Search for the cell housing the specified text and yield its [X, Y] center coordinate. 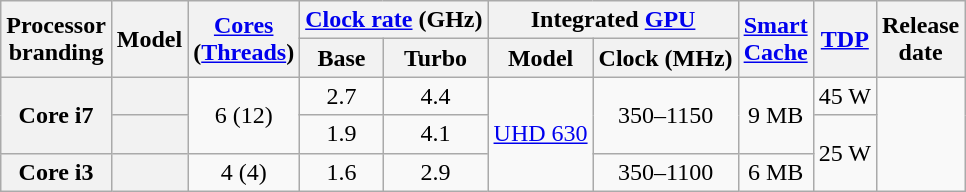
1.9 [342, 134]
25 W [844, 153]
350–1100 [666, 172]
Integrated GPU [613, 20]
6 MB [776, 172]
Cores(Threads) [244, 39]
6 (12) [244, 115]
2.7 [342, 96]
Base [342, 58]
350–1150 [666, 115]
45 W [844, 96]
4.1 [436, 134]
Core i7 [56, 115]
1.6 [342, 172]
4 (4) [244, 172]
Clock (MHz) [666, 58]
Processorbranding [56, 39]
9 MB [776, 115]
Clock rate (GHz) [394, 20]
SmartCache [776, 39]
Turbo [436, 58]
4.4 [436, 96]
Core i3 [56, 172]
UHD 630 [540, 134]
Releasedate [920, 39]
2.9 [436, 172]
TDP [844, 39]
